Return [x, y] of the center of cell containing provided text 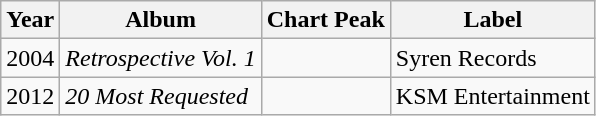
KSM Entertainment [492, 96]
20 Most Requested [160, 96]
2004 [30, 58]
Year [30, 20]
2012 [30, 96]
Syren Records [492, 58]
Label [492, 20]
Album [160, 20]
Retrospective Vol. 1 [160, 58]
Chart Peak [326, 20]
